Output the [X, Y] coordinate of the center of the cell containing the given text.  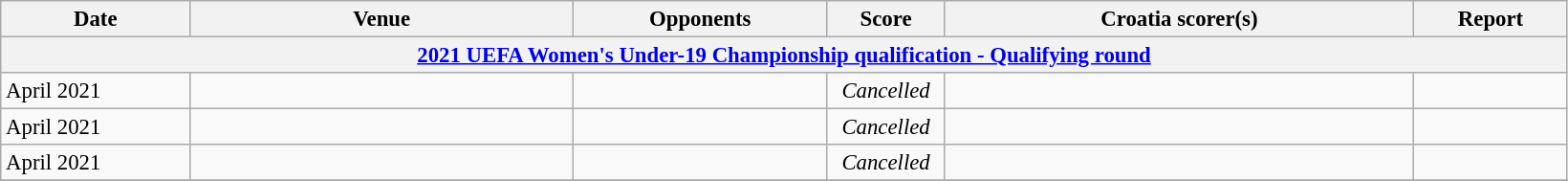
Score [885, 19]
Venue [382, 19]
Croatia scorer(s) [1180, 19]
Opponents [700, 19]
Report [1492, 19]
2021 UEFA Women's Under-19 Championship qualification - Qualifying round [784, 56]
Date [96, 19]
